Extract the [x, y] coordinate from the center of the cell holding the provided text.  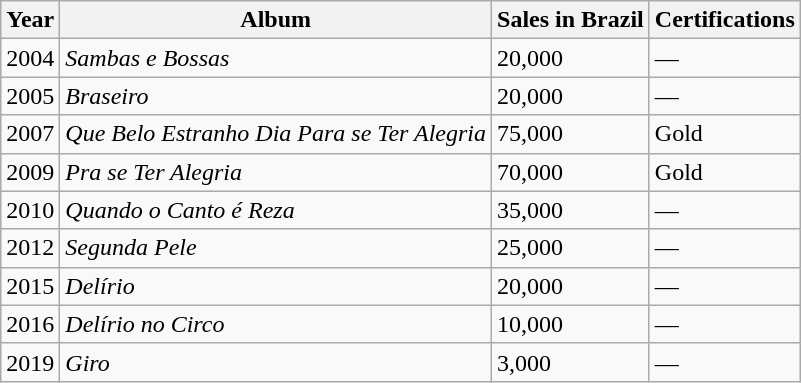
2012 [30, 248]
Braseiro [276, 96]
Delírio [276, 286]
Pra se Ter Alegria [276, 172]
75,000 [571, 134]
2007 [30, 134]
2009 [30, 172]
Delírio no Circo [276, 324]
Quando o Canto é Reza [276, 210]
Sales in Brazil [571, 20]
35,000 [571, 210]
2010 [30, 210]
10,000 [571, 324]
2015 [30, 286]
Que Belo Estranho Dia Para se Ter Alegria [276, 134]
Year [30, 20]
2019 [30, 362]
3,000 [571, 362]
Giro [276, 362]
25,000 [571, 248]
2005 [30, 96]
Album [276, 20]
2004 [30, 58]
2016 [30, 324]
Sambas e Bossas [276, 58]
70,000 [571, 172]
Certifications [724, 20]
Segunda Pele [276, 248]
